Find where the given text appears and provide that cell's center as (X, Y) coordinate. 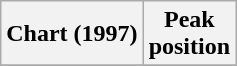
Chart (1997) (72, 34)
Peakposition (189, 34)
